Capture the cell that displays the provided text and extract its [x, y] central coordinate. 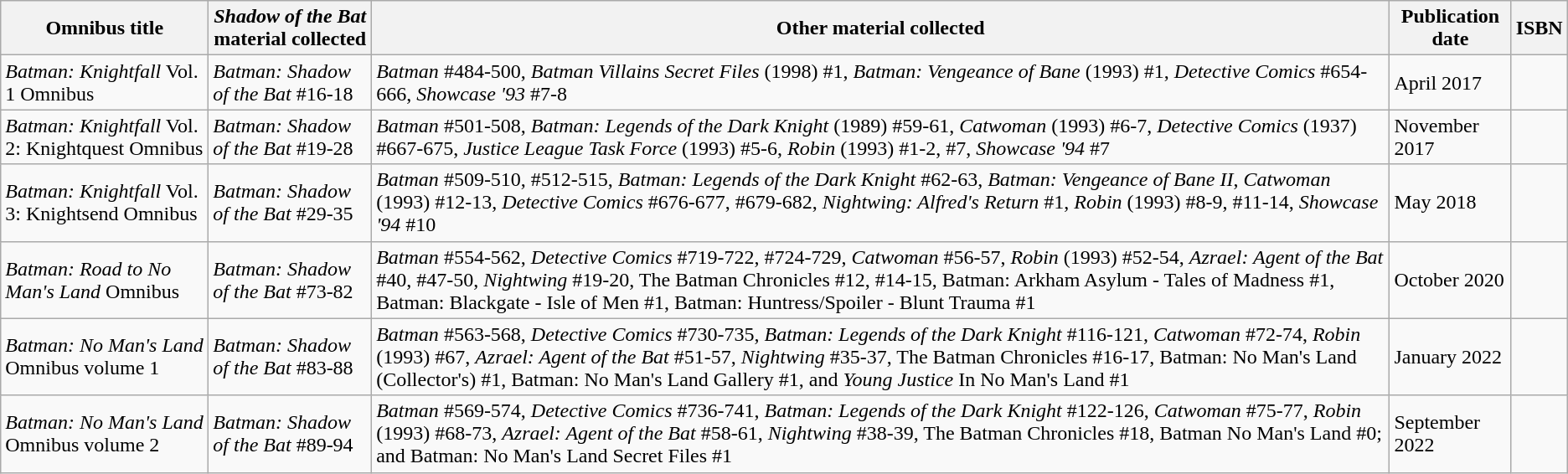
Other material collected [881, 28]
Batman: Road to No Man's Land Omnibus [105, 280]
November 2017 [1451, 137]
September 2022 [1451, 434]
Batman: Shadow of the Bat #73-82 [290, 280]
Batman: Shadow of the Bat #16-18 [290, 82]
Batman: No Man's Land Omnibus volume 2 [105, 434]
Batman: Shadow of the Bat #19-28 [290, 137]
Batman: Shadow of the Bat #29-35 [290, 203]
Batman: No Man's Land Omnibus volume 1 [105, 357]
Batman: Knightfall Vol. 1 Omnibus [105, 82]
Omnibus title [105, 28]
Batman #484-500, Batman Villains Secret Files (1998) #1, Batman: Vengeance of Bane (1993) #1, Detective Comics #654-666, Showcase '93 #7-8 [881, 82]
Batman: Shadow of the Bat #89-94 [290, 434]
Shadow of the Bat material collected [290, 28]
Batman: Shadow of the Bat #83-88 [290, 357]
April 2017 [1451, 82]
Publication date [1451, 28]
October 2020 [1451, 280]
Batman: Knightfall Vol. 2: Knightquest Omnibus [105, 137]
Batman: Knightfall Vol. 3: Knightsend Omnibus [105, 203]
ISBN [1540, 28]
May 2018 [1451, 203]
January 2022 [1451, 357]
